For the text-containing cell, return its midpoint in [X, Y] coordinate format. 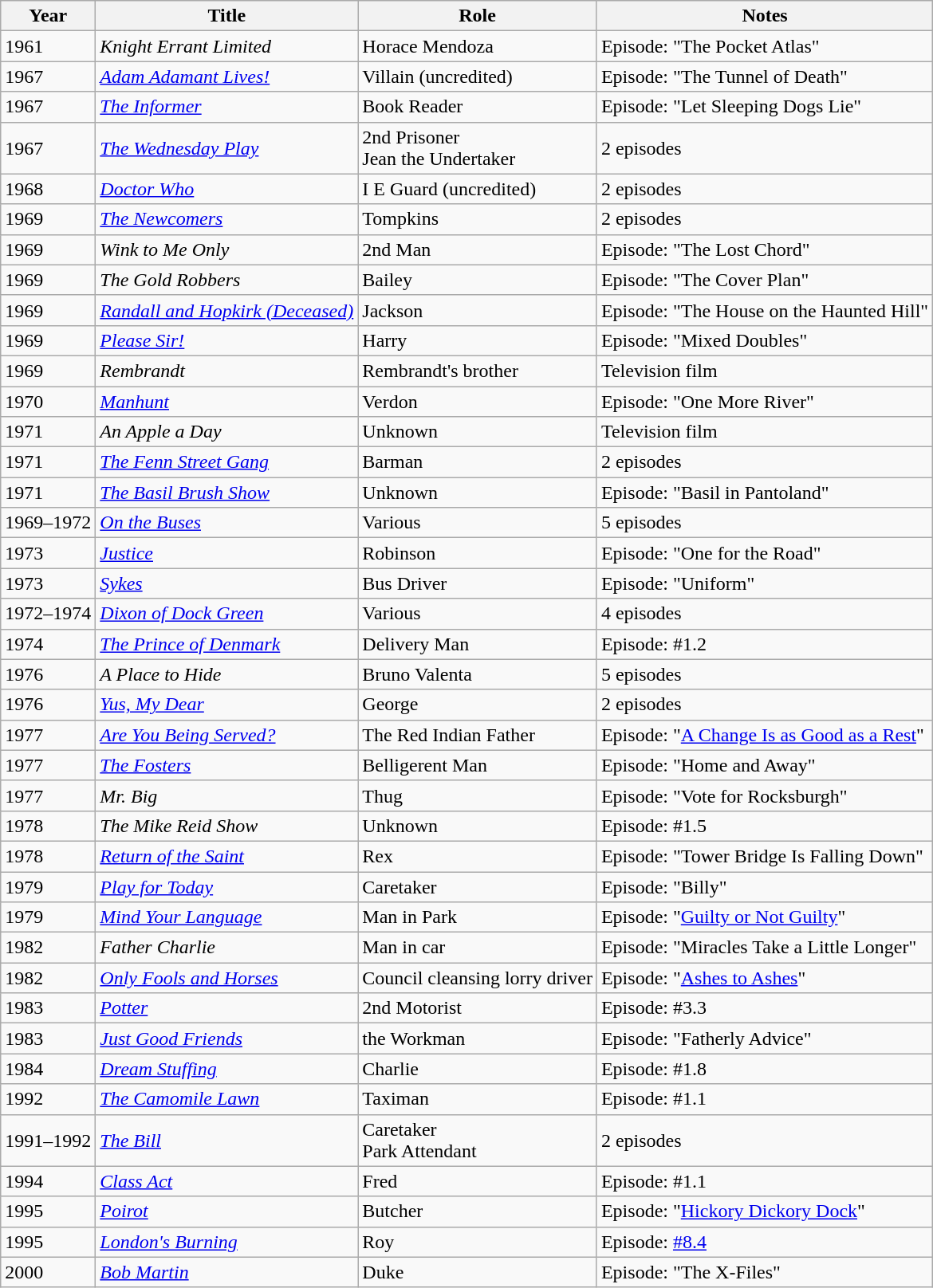
Episode: "Miracles Take a Little Longer" [764, 948]
Horace Mendoza [478, 46]
Manhunt [226, 401]
The Fosters [226, 765]
1969–1972 [48, 523]
Charlie [478, 1069]
Roy [478, 1242]
Episode: #8.4 [764, 1242]
Episode: "Tower Bridge Is Falling Down" [764, 856]
Adam Adamant Lives! [226, 77]
Episode: "Billy" [764, 887]
Rembrandt [226, 371]
Episode: "Mixed Doubles" [764, 340]
London's Burning [226, 1242]
Bob Martin [226, 1272]
Episode: "The X-Files" [764, 1272]
Episode: "Let Sleeping Dogs Lie" [764, 107]
Tompkins [478, 219]
Harry [478, 340]
Man in Park [478, 917]
Book Reader [478, 107]
Return of the Saint [226, 856]
Episode: "Basil in Pantoland" [764, 493]
Belligerent Man [478, 765]
2nd Man [478, 249]
1994 [48, 1181]
Robinson [478, 553]
The Newcomers [226, 219]
Episode: "The House on the Haunted Hill" [764, 310]
Randall and Hopkirk (Deceased) [226, 310]
The Bill [226, 1140]
Just Good Friends [226, 1039]
Wink to Me Only [226, 249]
2nd PrisonerJean the Undertaker [478, 148]
1972–1974 [48, 614]
I E Guard (uncredited) [478, 189]
Are You Being Served? [226, 735]
On the Buses [226, 523]
Potter [226, 1008]
Yus, My Dear [226, 705]
Bailey [478, 280]
The Mike Reid Show [226, 826]
The Prince of Denmark [226, 644]
The Red Indian Father [478, 735]
Episode: #1.2 [764, 644]
Notes [764, 16]
Delivery Man [478, 644]
Play for Today [226, 887]
Sykes [226, 583]
Caretaker [478, 887]
Episode: "One More River" [764, 401]
Episode: #3.3 [764, 1008]
1968 [48, 189]
2nd Motorist [478, 1008]
Episode: "Home and Away" [764, 765]
The Camomile Lawn [226, 1099]
1992 [48, 1099]
Episode: "The Cover Plan" [764, 280]
The Informer [226, 107]
Only Fools and Horses [226, 978]
The Fenn Street Gang [226, 462]
The Gold Robbers [226, 280]
Bus Driver [478, 583]
Episode: "Fatherly Advice" [764, 1039]
CaretakerPark Attendant [478, 1140]
Episode: "The Tunnel of Death" [764, 77]
Episode: #1.8 [764, 1069]
Fred [478, 1181]
Please Sir! [226, 340]
Bruno Valenta [478, 674]
the Workman [478, 1039]
Episode: "One for the Road" [764, 553]
Jackson [478, 310]
Rembrandt's brother [478, 371]
Knight Errant Limited [226, 46]
Episode: "Guilty or Not Guilty" [764, 917]
Dream Stuffing [226, 1069]
Episode: "Hickory Dickory Dock" [764, 1211]
Episode: "A Change Is as Good as a Rest" [764, 735]
The Wednesday Play [226, 148]
Justice [226, 553]
Butcher [478, 1211]
Villain (uncredited) [478, 77]
Taximan [478, 1099]
2000 [48, 1272]
1991–1992 [48, 1140]
1974 [48, 644]
Rex [478, 856]
Episode: "The Pocket Atlas" [764, 46]
1970 [48, 401]
Barman [478, 462]
Father Charlie [226, 948]
1984 [48, 1069]
Mind Your Language [226, 917]
Mr. Big [226, 795]
Episode: "Uniform" [764, 583]
Man in car [478, 948]
George [478, 705]
Role [478, 16]
Title [226, 16]
Episode: "Ashes to Ashes" [764, 978]
Thug [478, 795]
Episode: #1.5 [764, 826]
Episode: "The Lost Chord" [764, 249]
Dixon of Dock Green [226, 614]
4 episodes [764, 614]
Council cleansing lorry driver [478, 978]
An Apple a Day [226, 432]
A Place to Hide [226, 674]
Poirot [226, 1211]
Verdon [478, 401]
Doctor Who [226, 189]
Duke [478, 1272]
Episode: "Vote for Rocksburgh" [764, 795]
The Basil Brush Show [226, 493]
1961 [48, 46]
Class Act [226, 1181]
Year [48, 16]
